Return (x, y) of the center of cell containing provided text 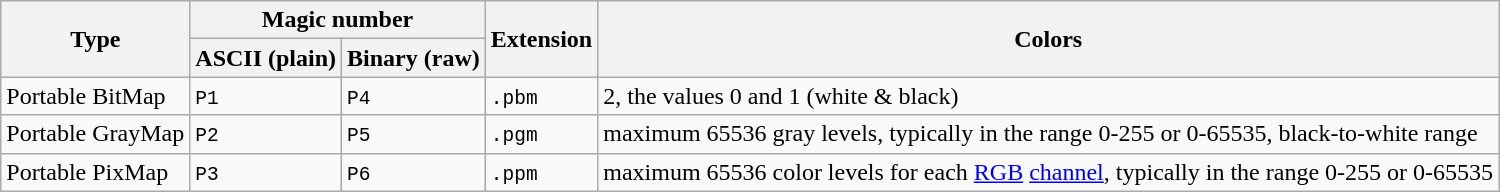
Extension (541, 39)
Portable PixMap (96, 172)
P2 (266, 134)
P4 (414, 96)
maximum 65536 color levels for each RGB channel, typically in the range 0-255 or 0-65535 (1048, 172)
Portable GrayMap (96, 134)
Magic number (338, 20)
P5 (414, 134)
P3 (266, 172)
.pgm (541, 134)
2, the values 0 and 1 (white & black) (1048, 96)
maximum 65536 gray levels, typically in the range 0-255 or 0-65535, black-to-white range (1048, 134)
.ppm (541, 172)
Type (96, 39)
Portable BitMap (96, 96)
Colors (1048, 39)
.pbm (541, 96)
P6 (414, 172)
P1 (266, 96)
Binary (raw) (414, 58)
ASCII (plain) (266, 58)
